Extract the [X, Y] coordinate from the center of the cell holding the provided text.  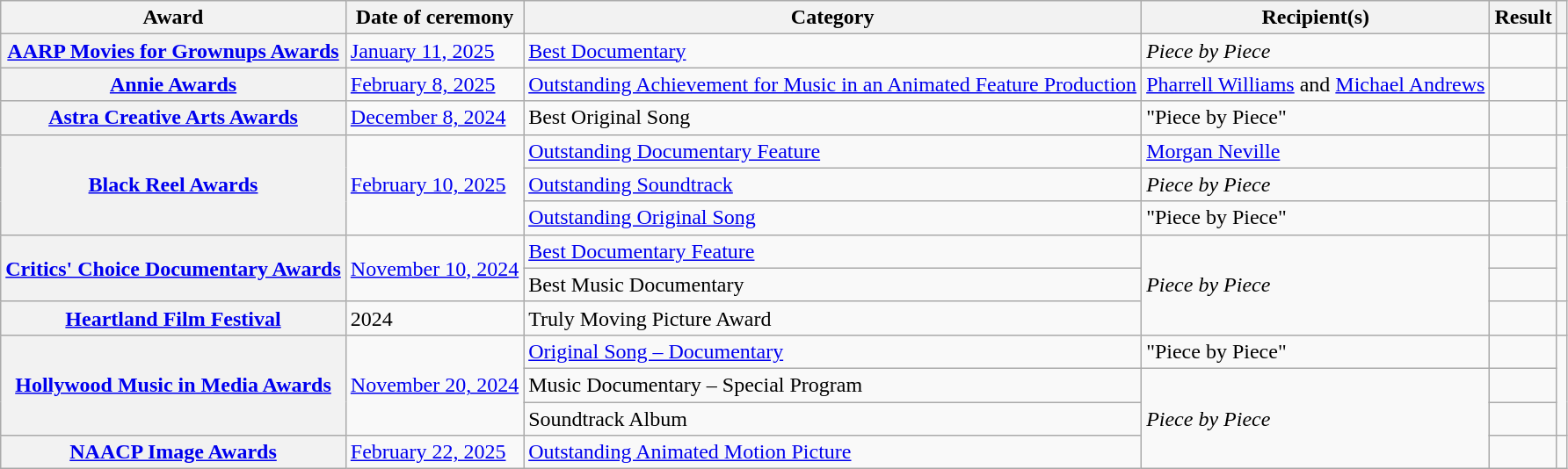
Recipient(s) [1316, 18]
NAACP Image Awards [174, 452]
February 10, 2025 [434, 184]
Original Song – Documentary [833, 351]
Truly Moving Picture Award [833, 318]
Best Documentary Feature [833, 251]
February 22, 2025 [434, 452]
December 8, 2024 [434, 118]
Heartland Film Festival [174, 318]
February 8, 2025 [434, 84]
Critics' Choice Documentary Awards [174, 268]
Music Documentary – Special Program [833, 385]
Best Documentary [833, 51]
Black Reel Awards [174, 184]
Outstanding Documentary Feature [833, 151]
Astra Creative Arts Awards [174, 118]
January 11, 2025 [434, 51]
November 10, 2024 [434, 268]
Outstanding Soundtrack [833, 184]
Date of ceremony [434, 18]
Best Music Documentary [833, 285]
Soundtrack Album [833, 419]
Outstanding Original Song [833, 218]
Pharrell Williams and Michael Andrews [1316, 84]
Annie Awards [174, 84]
Award [174, 18]
2024 [434, 318]
Outstanding Animated Motion Picture [833, 452]
AARP Movies for Grownups Awards [174, 51]
Outstanding Achievement for Music in an Animated Feature Production [833, 84]
Best Original Song [833, 118]
Category [833, 18]
Result [1523, 18]
November 20, 2024 [434, 385]
Hollywood Music in Media Awards [174, 385]
Morgan Neville [1316, 151]
